Search for the cell housing the specified text and yield its [X, Y] center coordinate. 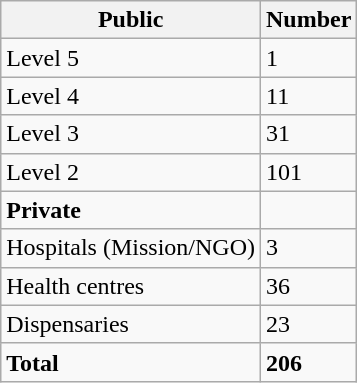
31 [308, 134]
36 [308, 286]
Dispensaries [131, 324]
11 [308, 96]
Health centres [131, 286]
101 [308, 172]
Total [131, 362]
Hospitals (Mission/NGO) [131, 248]
Level 4 [131, 96]
Level 2 [131, 172]
206 [308, 362]
Level 5 [131, 58]
3 [308, 248]
Level 3 [131, 134]
23 [308, 324]
1 [308, 58]
Public [131, 20]
Number [308, 20]
Private [131, 210]
